Provide the (x, y) coordinate of the cell's center where the given text is located.  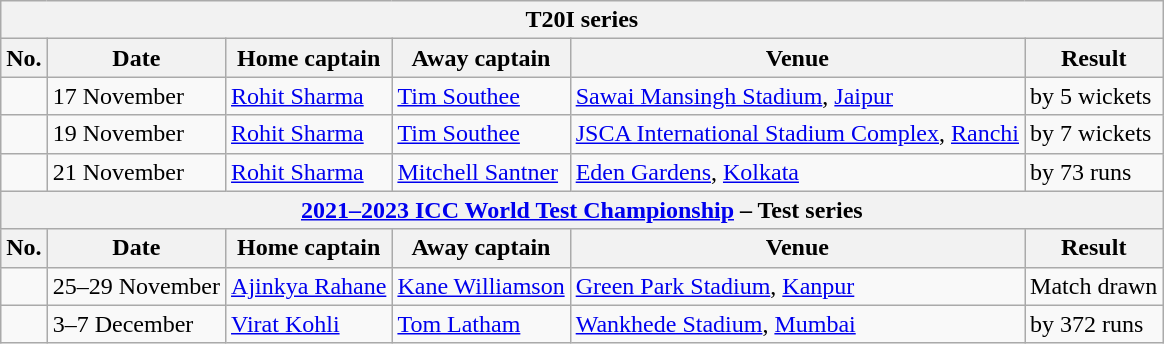
Green Park Stadium, Kanpur (797, 286)
T20I series (582, 20)
Tom Latham (481, 324)
2021–2023 ICC World Test Championship – Test series (582, 210)
25–29 November (136, 286)
by 7 wickets (1094, 134)
Sawai Mansingh Stadium, Jaipur (797, 96)
Mitchell Santner (481, 172)
Wankhede Stadium, Mumbai (797, 324)
Eden Gardens, Kolkata (797, 172)
21 November (136, 172)
Kane Williamson (481, 286)
19 November (136, 134)
Ajinkya Rahane (309, 286)
3–7 December (136, 324)
Virat Kohli (309, 324)
by 372 runs (1094, 324)
by 73 runs (1094, 172)
17 November (136, 96)
JSCA International Stadium Complex, Ranchi (797, 134)
by 5 wickets (1094, 96)
Match drawn (1094, 286)
